Find where the given text appears and provide that cell's center as (x, y) coordinate. 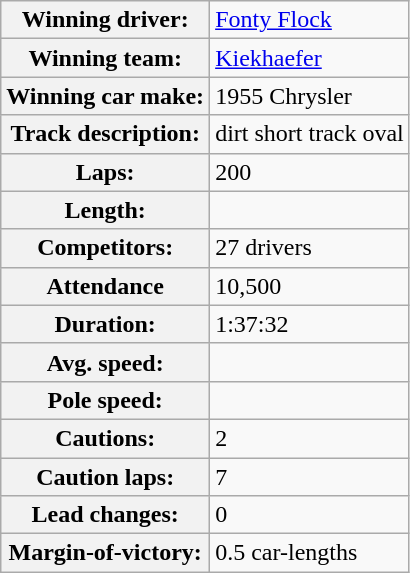
Fonty Flock (310, 20)
1955 Chrysler (310, 96)
200 (310, 172)
Attendance (106, 286)
Caution laps: (106, 477)
Margin-of-victory: (106, 553)
7 (310, 477)
27 drivers (310, 248)
Winning driver: (106, 20)
dirt short track oval (310, 134)
Competitors: (106, 248)
Laps: (106, 172)
10,500 (310, 286)
Cautions: (106, 438)
Lead changes: (106, 515)
Kiekhaefer (310, 58)
Track description: (106, 134)
2 (310, 438)
Avg. speed: (106, 362)
0.5 car-lengths (310, 553)
Duration: (106, 324)
Winning car make: (106, 96)
Pole speed: (106, 400)
Winning team: (106, 58)
1:37:32 (310, 324)
Length: (106, 210)
0 (310, 515)
